Identify which cell holds the provided text, then report its (X, Y) central coordinate. 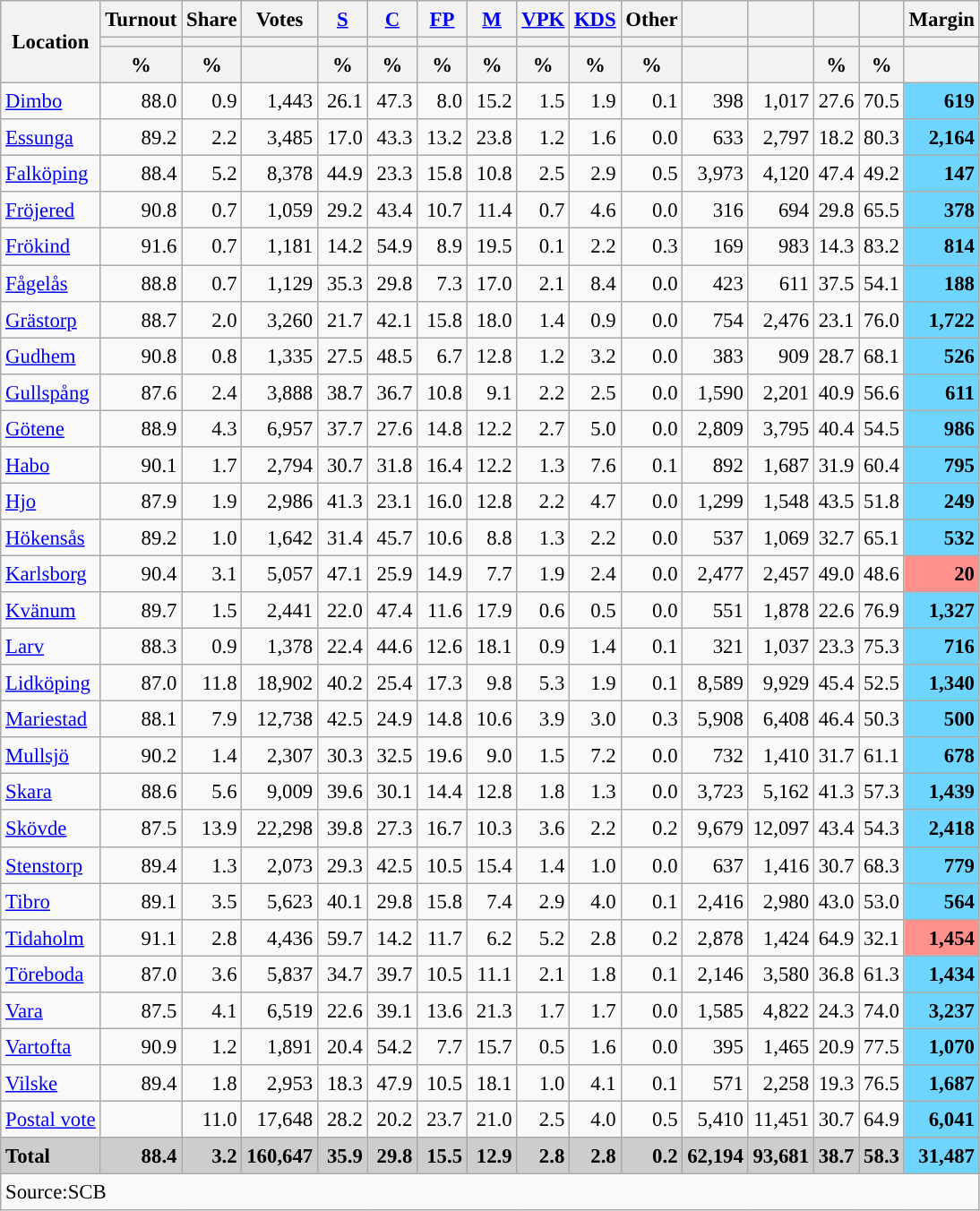
27.3 (392, 829)
249 (941, 502)
31,487 (941, 1155)
2,457 (781, 573)
45.4 (836, 683)
754 (715, 319)
3,888 (279, 392)
39.1 (392, 1010)
15.5 (443, 1155)
Falköping (50, 174)
2,878 (715, 937)
8,378 (279, 174)
678 (941, 756)
4,436 (279, 937)
3.5 (211, 901)
17.3 (443, 683)
2,307 (279, 756)
2.0 (211, 319)
30.1 (392, 792)
6.7 (443, 356)
44.9 (343, 174)
88.7 (142, 319)
Frökind (50, 247)
11.8 (211, 683)
398 (715, 102)
2,809 (715, 428)
732 (715, 756)
42.1 (392, 319)
30.3 (343, 756)
4,822 (781, 1010)
532 (941, 537)
2,146 (715, 975)
S (343, 20)
619 (941, 102)
68.3 (881, 865)
2,980 (781, 901)
61.1 (881, 756)
3.0 (595, 720)
Vartofta (50, 1046)
60.4 (881, 466)
9.8 (492, 683)
1,129 (279, 283)
2,476 (781, 319)
1,378 (279, 647)
20.4 (343, 1046)
9,009 (279, 792)
4.3 (211, 428)
564 (941, 901)
2,441 (279, 611)
Mariestad (50, 720)
49.0 (836, 573)
68.1 (881, 356)
FP (443, 20)
27.5 (343, 356)
1,410 (781, 756)
19.5 (492, 247)
53.0 (881, 901)
89.7 (142, 611)
551 (715, 611)
1,434 (941, 975)
12,738 (279, 720)
49.2 (881, 174)
Lidköping (50, 683)
14.4 (443, 792)
1,548 (781, 502)
1,465 (781, 1046)
M (492, 20)
5,623 (279, 901)
39.6 (343, 792)
91.1 (142, 937)
423 (715, 283)
637 (715, 865)
4.6 (595, 210)
779 (941, 865)
37.5 (836, 283)
34.7 (343, 975)
89.1 (142, 901)
40.1 (343, 901)
Skara (50, 792)
32.7 (836, 537)
814 (941, 247)
28.7 (836, 356)
5,908 (715, 720)
14.9 (443, 573)
8,589 (715, 683)
1,590 (715, 392)
18,902 (279, 683)
45.7 (392, 537)
13.9 (211, 829)
17.9 (492, 611)
65.1 (881, 537)
21.7 (343, 319)
91.6 (142, 247)
Vara (50, 1010)
1,891 (279, 1046)
50.3 (881, 720)
22,298 (279, 829)
147 (941, 174)
2,258 (781, 1084)
Tibro (50, 901)
1,642 (279, 537)
7.6 (595, 466)
Source:SCB (491, 1193)
1,340 (941, 683)
3.1 (211, 573)
Location (50, 42)
59.7 (343, 937)
57.3 (881, 792)
5,162 (781, 792)
11.6 (443, 611)
80.3 (881, 138)
Gullspång (50, 392)
22.0 (343, 611)
35.3 (343, 283)
3,723 (715, 792)
2,986 (279, 502)
892 (715, 466)
Tidaholm (50, 937)
54.9 (392, 247)
47.3 (392, 102)
1,424 (781, 937)
18.2 (836, 138)
6,519 (279, 1010)
90.2 (142, 756)
43.5 (836, 502)
571 (715, 1084)
Fågelås (50, 283)
Karlsborg (50, 573)
5,057 (279, 573)
1,443 (279, 102)
28.2 (343, 1120)
40.9 (836, 392)
54.5 (881, 428)
31.8 (392, 466)
Total (50, 1155)
909 (781, 356)
21.0 (492, 1120)
83.2 (881, 247)
19.3 (836, 1084)
39.8 (343, 829)
8.9 (443, 247)
48.6 (881, 573)
43.0 (836, 901)
0.8 (211, 356)
31.7 (836, 756)
Stenstorp (50, 865)
316 (715, 210)
6,957 (279, 428)
12.9 (492, 1155)
22.4 (343, 647)
65.5 (881, 210)
5.3 (543, 683)
54.3 (881, 829)
88.0 (142, 102)
2,164 (941, 138)
76.5 (881, 1084)
716 (941, 647)
13.2 (443, 138)
90.4 (142, 573)
39.7 (392, 975)
500 (941, 720)
17,648 (279, 1120)
4,120 (781, 174)
93,681 (781, 1155)
Götene (50, 428)
Grästorp (50, 319)
2,953 (279, 1084)
9,679 (715, 829)
76.9 (881, 611)
321 (715, 647)
2,794 (279, 466)
5,837 (279, 975)
7.9 (211, 720)
88.8 (142, 283)
87.9 (142, 502)
160,647 (279, 1155)
2,201 (781, 392)
11.7 (443, 937)
Other (652, 20)
31.9 (836, 466)
1,017 (781, 102)
1,181 (279, 247)
18.3 (343, 1084)
1,335 (279, 356)
Hökensås (50, 537)
1,878 (781, 611)
1,037 (781, 647)
Larv (50, 647)
14.3 (836, 247)
633 (715, 138)
Kvänum (50, 611)
9.0 (492, 756)
13.6 (443, 1010)
18.0 (492, 319)
7.2 (595, 756)
54.1 (881, 283)
47.1 (343, 573)
Share (211, 20)
Dimbo (50, 102)
Skövde (50, 829)
3,237 (941, 1010)
Habo (50, 466)
88.3 (142, 647)
32.1 (881, 937)
2,477 (715, 573)
VPK (543, 20)
29.3 (343, 865)
15.7 (492, 1046)
9.1 (492, 392)
11.1 (492, 975)
61.3 (881, 975)
15.4 (492, 865)
11.0 (211, 1120)
1,070 (941, 1046)
23.8 (492, 138)
12,097 (781, 829)
Essunga (50, 138)
8.8 (492, 537)
2,418 (941, 829)
8.4 (595, 283)
16.0 (443, 502)
3,795 (781, 428)
11.4 (492, 210)
5,410 (715, 1120)
6,041 (941, 1120)
36.8 (836, 975)
2.7 (543, 428)
Gudhem (50, 356)
Turnout (142, 20)
24.3 (836, 1010)
40.4 (836, 428)
Vilske (50, 1084)
Hjo (50, 502)
88.9 (142, 428)
0.6 (543, 611)
88.1 (142, 720)
36.7 (392, 392)
21.3 (492, 1010)
11,451 (781, 1120)
52.5 (881, 683)
1,327 (941, 611)
54.2 (392, 1046)
378 (941, 210)
46.4 (836, 720)
Votes (279, 20)
90.9 (142, 1046)
KDS (595, 20)
1,416 (781, 865)
9,929 (781, 683)
8.0 (443, 102)
56.6 (881, 392)
58.3 (881, 1155)
1,454 (941, 937)
25.9 (392, 573)
12.6 (443, 647)
3,973 (715, 174)
77.5 (881, 1046)
44.6 (392, 647)
5.0 (595, 428)
2,797 (781, 138)
Margin (941, 20)
16.4 (443, 466)
74.0 (881, 1010)
Töreboda (50, 975)
7.3 (443, 283)
1,299 (715, 502)
26.1 (343, 102)
1,585 (715, 1010)
Fröjered (50, 210)
15.2 (492, 102)
43.3 (392, 138)
20.9 (836, 1046)
6,408 (781, 720)
62,194 (715, 1155)
87.6 (142, 392)
47.9 (392, 1084)
383 (715, 356)
5.6 (211, 792)
23.7 (443, 1120)
90.1 (142, 466)
795 (941, 466)
3,580 (781, 975)
40.2 (343, 683)
169 (715, 247)
37.7 (343, 428)
C (392, 20)
20.2 (392, 1120)
29.2 (343, 210)
1,069 (781, 537)
6.2 (492, 937)
16.7 (443, 829)
48.5 (392, 356)
32.5 (392, 756)
10.7 (443, 210)
88.6 (142, 792)
694 (781, 210)
983 (781, 247)
31.4 (343, 537)
Mullsjö (50, 756)
526 (941, 356)
Postal vote (50, 1120)
10.3 (492, 829)
76.0 (881, 319)
537 (715, 537)
51.8 (881, 502)
2,416 (715, 901)
70.5 (881, 102)
1,722 (941, 319)
7.4 (492, 901)
1,059 (279, 210)
19.6 (443, 756)
188 (941, 283)
3,485 (279, 138)
1,439 (941, 792)
24.9 (392, 720)
2,073 (279, 865)
75.3 (881, 647)
395 (715, 1046)
3.9 (543, 720)
3,260 (279, 319)
25.4 (392, 683)
35.9 (343, 1155)
20 (941, 573)
986 (941, 428)
4.7 (595, 502)
